Output the [X, Y] coordinate of the center of the cell containing the given text.  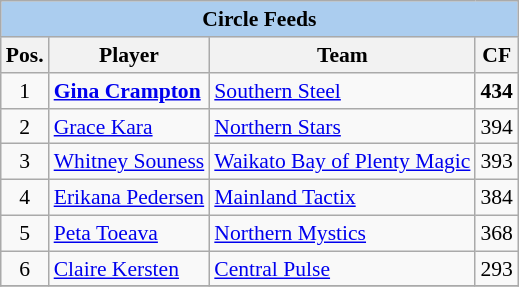
368 [496, 233]
Northern Stars [342, 126]
5 [25, 233]
Mainland Tactix [342, 197]
Waikato Bay of Plenty Magic [342, 162]
6 [25, 269]
3 [25, 162]
293 [496, 269]
CF [496, 55]
384 [496, 197]
434 [496, 91]
Pos. [25, 55]
393 [496, 162]
Team [342, 55]
Gina Crampton [130, 91]
1 [25, 91]
Peta Toeava [130, 233]
Whitney Souness [130, 162]
Central Pulse [342, 269]
Southern Steel [342, 91]
2 [25, 126]
Erikana Pedersen [130, 197]
394 [496, 126]
4 [25, 197]
Player [130, 55]
Circle Feeds [260, 19]
Grace Kara [130, 126]
Claire Kersten [130, 269]
Northern Mystics [342, 233]
